From the cell containing the given text, extract its center point as [x, y] coordinate. 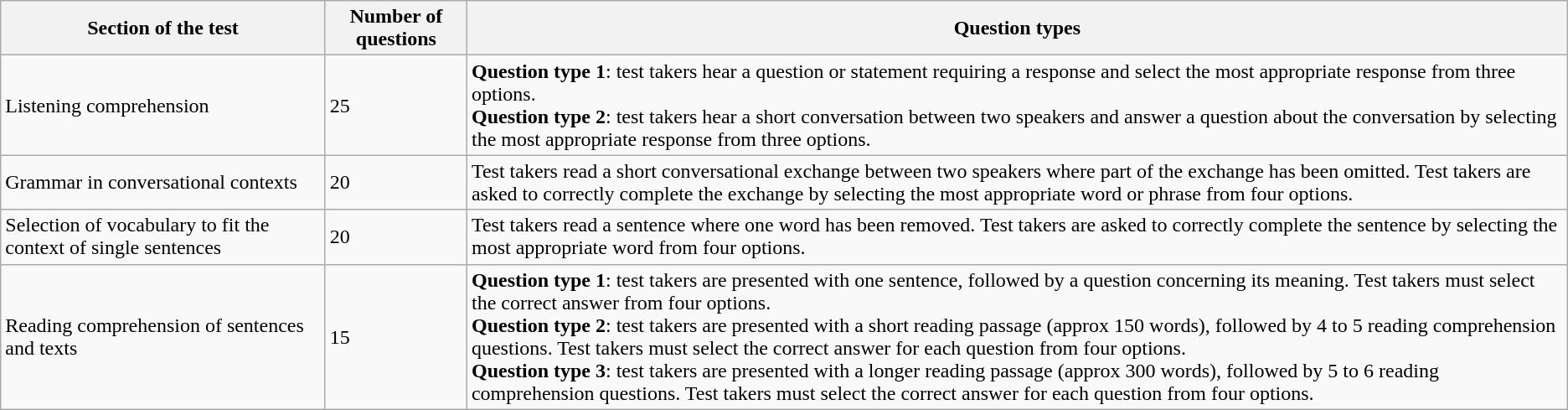
15 [395, 337]
Listening comprehension [162, 106]
Number of questions [395, 29]
Grammar in conversational contexts [162, 183]
Reading comprehension of sentences and texts [162, 337]
Question types [1017, 29]
25 [395, 106]
Section of the test [162, 29]
Selection of vocabulary to fit the context of single sentences [162, 236]
